Capture the cell that displays the provided text and extract its [x, y] central coordinate. 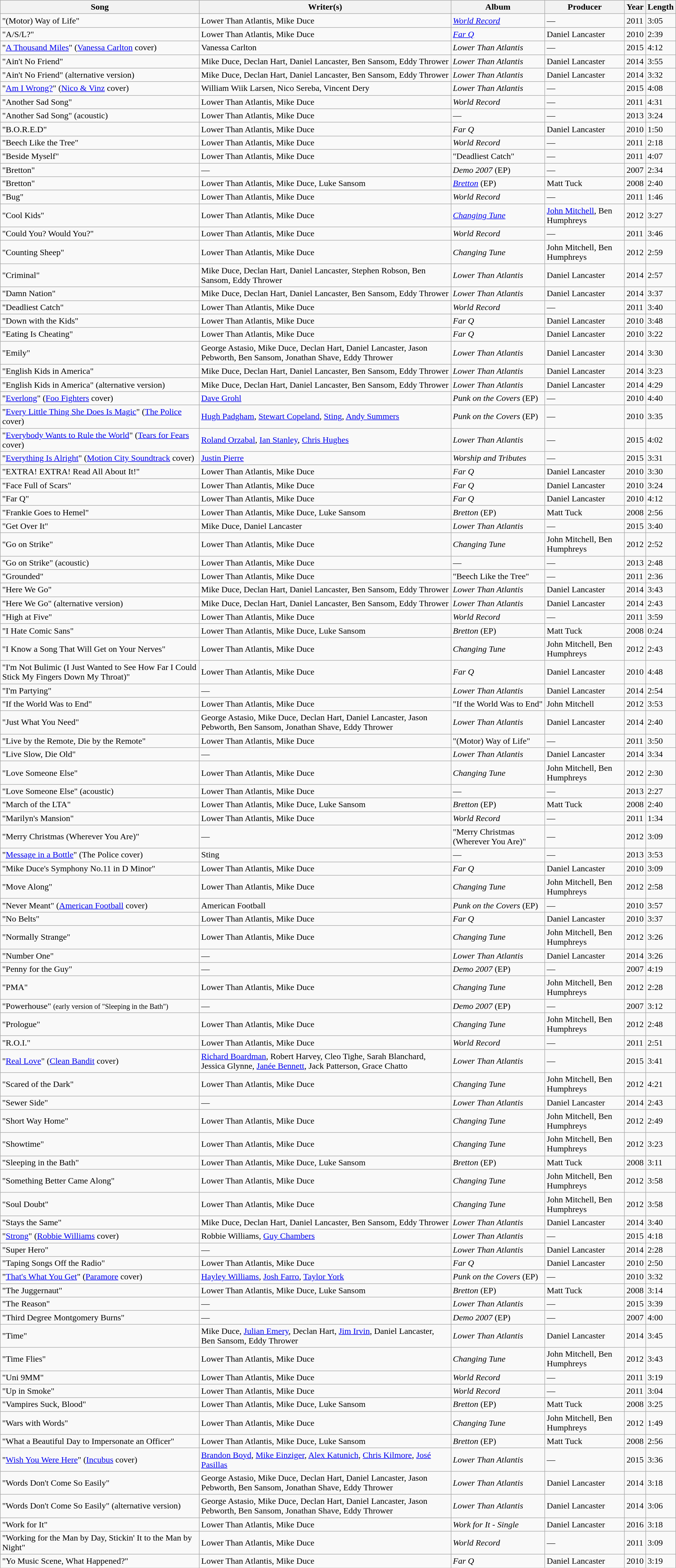
"Beside Myself" [100, 156]
"Short Way Home" [100, 1121]
"Am I Wrong?" (Nico & Vinz cover) [100, 88]
"Could You? Would You?" [100, 234]
3:34 [661, 754]
"Everybody Wants to Rule the World" (Tears for Fears cover) [100, 440]
"Yo Music Scene, What Happened?" [100, 1561]
"I Know a Song That Will Get on Your Nerves" [100, 649]
2:39 [661, 34]
"Sewer Side" [100, 1103]
2:52 [661, 545]
"The Juggernaut" [100, 1290]
"Words Don't Come So Easily" (alternative version) [100, 1506]
"Go on Strike" (acoustic) [100, 563]
"I'm Partying" [100, 690]
"Up in Smoke" [100, 1391]
4:00 [661, 1317]
"Wish You Were Here" (Incubus cover) [100, 1460]
"Ain't No Friend" [100, 61]
4:31 [661, 102]
"Frankie Goes to Hemel" [100, 512]
"Another Sad Song" [100, 102]
"Mike Duce's Symphony No.11 in D Minor" [100, 868]
"Real Love" (Clean Bandit cover) [100, 1061]
3:57 [661, 905]
3:31 [661, 458]
Brandon Boyd, Mike Einziger, Alex Katunich, Chris Kilmore, José Pasillas [325, 1460]
Justin Pierre [325, 458]
4:40 [661, 398]
"Working for the Man by Day, Stickin' It to the Man by Night" [100, 1543]
"Never Meant" (American Football cover) [100, 905]
"Taping Songs Off the Radio" [100, 1263]
"Another Sad Song" (acoustic) [100, 115]
"B.O.R.E.D" [100, 129]
2016 [635, 1524]
1:46 [661, 197]
"Get Over It" [100, 526]
"Move Along" [100, 887]
1:34 [661, 818]
"Work for It" [100, 1524]
0:24 [661, 630]
2:59 [661, 252]
"Penny for the Guy" [100, 969]
"What a Beautiful Day to Impersonate an Officer" [100, 1441]
"Time" [100, 1336]
1:49 [661, 1423]
"Go on Strike" [100, 545]
"Sleeping in the Bath" [100, 1162]
"Soul Doubt" [100, 1204]
"Just What You Need" [100, 723]
2:27 [661, 791]
"Scared of the Dark" [100, 1084]
4:07 [661, 156]
"Showtime" [100, 1144]
"Powerhouse" (early version of "Sleeping in the Bath") [100, 1006]
"Grounded" [100, 576]
2:49 [661, 1121]
"Live Slow, Die Old" [100, 754]
John Mitchell [585, 704]
"R.O.I." [100, 1043]
2:57 [661, 275]
"The Reason" [100, 1304]
"Number One" [100, 955]
"High at Five" [100, 617]
3:36 [661, 1460]
"Down with the Kids" [100, 321]
"Eating Is Cheating" [100, 334]
Producer [585, 7]
"Emily" [100, 353]
4:08 [661, 88]
"Ain't No Friend" (alternative version) [100, 75]
"Strong" (Robbie Williams cover) [100, 1236]
Robbie Williams, Guy Chambers [325, 1236]
"A/S/L?" [100, 34]
"Counting Sheep" [100, 252]
4:48 [661, 672]
"Everything Is Alright" (Motion City Soundtrack cover) [100, 458]
Richard Boardman, Robert Harvey, Cleo Tighe, Sarah Blanchard, Jessica Glynne, Janée Bennett, Jack Patterson, Grace Chatto [325, 1061]
Hugh Padgham, Stewart Copeland, Sting, Andy Summers [325, 416]
"English Kids in America" (alternative version) [100, 385]
"Live by the Remote, Die by the Remote" [100, 741]
"Time Flies" [100, 1359]
Mike Duce, Julian Emery, Declan Hart, Jim Irvin, Daniel Lancaster, Ben Sansom, Eddy Thrower [325, 1336]
"A Thousand Miles" (Vanessa Carlton cover) [100, 48]
"That's What You Get" (Paramore cover) [100, 1277]
2:18 [661, 143]
"Words Don't Come So Easily" [100, 1482]
"No Belts" [100, 919]
4:19 [661, 969]
"Love Someone Else" [100, 773]
"Bug" [100, 197]
"Third Degree Montgomery Burns" [100, 1317]
"EXTRA! EXTRA! Read All About It!" [100, 472]
3:11 [661, 1162]
"Love Someone Else" (acoustic) [100, 791]
4:21 [661, 1084]
"Face Full of Scars" [100, 485]
"Something Better Came Along" [100, 1181]
2:30 [661, 773]
2:54 [661, 690]
"PMA" [100, 988]
"Criminal" [100, 275]
3:22 [661, 334]
3:27 [661, 215]
3:39 [661, 1304]
4:02 [661, 440]
"Wars with Words" [100, 1423]
Mike Duce, Declan Hart, Daniel Lancaster, Stephen Robson, Ben Sansom, Eddy Thrower [325, 275]
Length [661, 7]
Roland Orzabal, Ian Stanley, Chris Hughes [325, 440]
"Damn Nation" [100, 294]
Year [635, 7]
Album [498, 7]
Song [100, 7]
"Vampires Suck, Blood" [100, 1404]
3:48 [661, 321]
2:50 [661, 1263]
3:25 [661, 1404]
2:51 [661, 1043]
"Uni 9MM" [100, 1377]
"Message in a Bottle" (The Police cover) [100, 855]
3:55 [661, 61]
"Every Little Thing She Does Is Magic" (The Police cover) [100, 416]
"Everlong" (Foo Fighters cover) [100, 398]
3:50 [661, 741]
Hayley Williams, Josh Farro, Taylor York [325, 1277]
"Normally Strange" [100, 937]
"I Hate Comic Sans" [100, 630]
2:58 [661, 887]
"I'm Not Bulimic (I Just Wanted to See How Far I Could Stick My Fingers Down My Throat)" [100, 672]
American Football [325, 905]
Work for It - Single [498, 1524]
4:18 [661, 1236]
3:05 [661, 21]
"Far Q" [100, 499]
1:50 [661, 129]
2:34 [661, 170]
"Prologue" [100, 1024]
3:14 [661, 1290]
Sting [325, 855]
Dave Grohl [325, 398]
Writer(s) [325, 7]
Mike Duce, Daniel Lancaster [325, 526]
"English Kids in America" [100, 371]
3:59 [661, 617]
"Stays the Same" [100, 1222]
2:36 [661, 576]
William Wiik Larsen, Nico Sereba, Vincent Dery [325, 88]
3:12 [661, 1006]
"Super Hero" [100, 1250]
Vanessa Carlton [325, 48]
3:46 [661, 234]
Worship and Tributes [498, 458]
"Here We Go" [100, 590]
4:29 [661, 385]
3:06 [661, 1506]
"March of the LTA" [100, 805]
3:45 [661, 1336]
"Marilyn's Mansion" [100, 818]
"Cool Kids" [100, 215]
3:04 [661, 1391]
3:41 [661, 1061]
3:35 [661, 416]
"Here We Go" (alternative version) [100, 603]
